Identify which cell holds the provided text, then report its (X, Y) central coordinate. 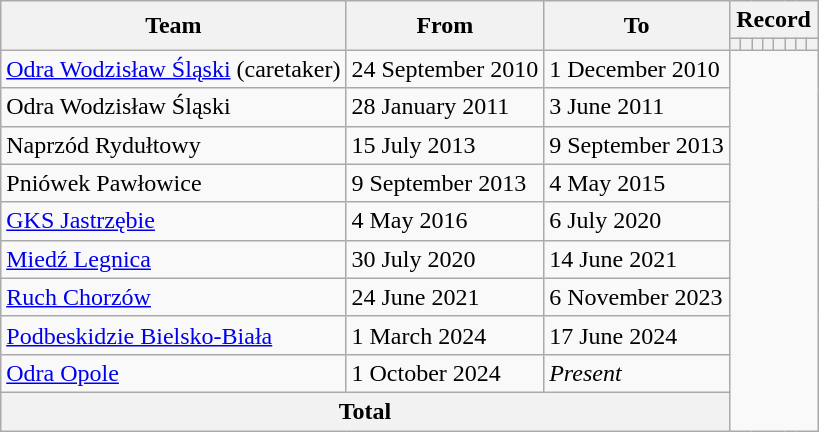
24 September 2010 (445, 69)
28 January 2011 (445, 107)
4 May 2016 (445, 221)
1 December 2010 (637, 69)
Pniówek Pawłowice (174, 183)
Ruch Chorzów (174, 297)
4 May 2015 (637, 183)
6 November 2023 (637, 297)
15 July 2013 (445, 145)
Miedź Legnica (174, 259)
1 March 2024 (445, 335)
GKS Jastrzębie (174, 221)
Odra Wodzisław Śląski (caretaker) (174, 69)
17 June 2024 (637, 335)
14 June 2021 (637, 259)
1 October 2024 (445, 373)
To (637, 26)
From (445, 26)
Team (174, 26)
Naprzód Rydułtowy (174, 145)
Total (366, 411)
Odra Opole (174, 373)
Present (637, 373)
Record (773, 20)
3 June 2011 (637, 107)
Odra Wodzisław Śląski (174, 107)
Podbeskidzie Bielsko-Biała (174, 335)
30 July 2020 (445, 259)
24 June 2021 (445, 297)
6 July 2020 (637, 221)
